Scan for the cell matching the given text and deliver its (X, Y) coordinate at center. 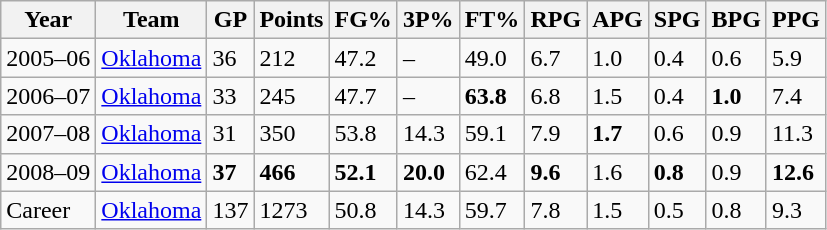
1.7 (618, 134)
20.0 (428, 172)
2005–06 (48, 58)
63.8 (492, 96)
36 (230, 58)
52.1 (363, 172)
350 (292, 134)
3P% (428, 20)
47.7 (363, 96)
9.6 (556, 172)
31 (230, 134)
0.5 (677, 210)
PPG (796, 20)
SPG (677, 20)
62.4 (492, 172)
1.6 (618, 172)
FG% (363, 20)
9.3 (796, 210)
6.7 (556, 58)
49.0 (492, 58)
12.6 (796, 172)
FT% (492, 20)
GP (230, 20)
6.8 (556, 96)
5.9 (796, 58)
Points (292, 20)
BPG (736, 20)
59.7 (492, 210)
1273 (292, 210)
137 (230, 210)
2007–08 (48, 134)
47.2 (363, 58)
2006–07 (48, 96)
53.8 (363, 134)
APG (618, 20)
Year (48, 20)
59.1 (492, 134)
37 (230, 172)
50.8 (363, 210)
7.8 (556, 210)
2008–09 (48, 172)
Team (152, 20)
Career (48, 210)
RPG (556, 20)
212 (292, 58)
7.4 (796, 96)
11.3 (796, 134)
7.9 (556, 134)
245 (292, 96)
466 (292, 172)
33 (230, 96)
